Provide the [X, Y] coordinate of the cell's center where the given text is located.  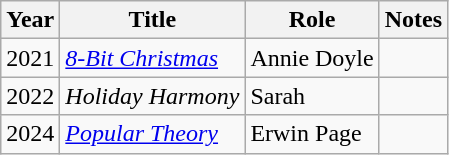
Notes [413, 20]
Annie Doyle [312, 58]
2024 [30, 134]
2022 [30, 96]
Erwin Page [312, 134]
Popular Theory [152, 134]
Title [152, 20]
8-Bit Christmas [152, 58]
Holiday Harmony [152, 96]
2021 [30, 58]
Year [30, 20]
Sarah [312, 96]
Role [312, 20]
